From the cell containing the given text, extract its center point as [X, Y] coordinate. 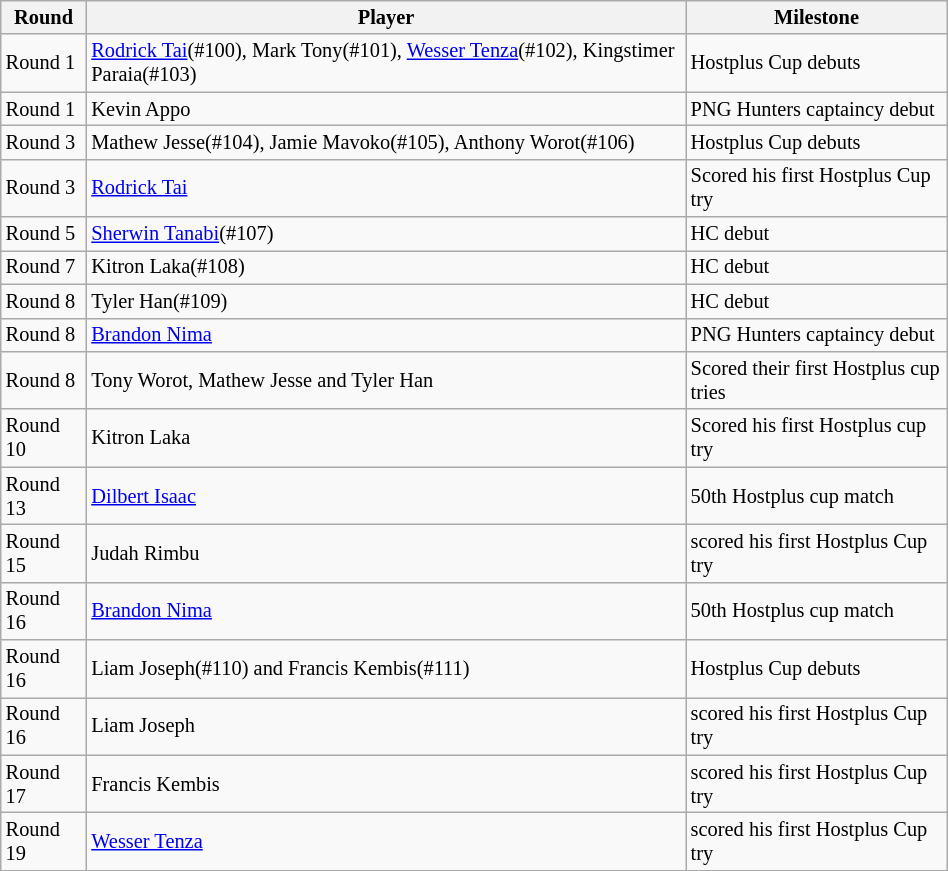
Round 17 [44, 784]
Kitron Laka [386, 438]
Wesser Tenza [386, 841]
Round 15 [44, 553]
Round 5 [44, 234]
Mathew Jesse(#104), Jamie Mavoko(#105), Anthony Worot(#106) [386, 142]
Liam Joseph(#110) and Francis Kembis(#111) [386, 669]
Round 7 [44, 267]
Round [44, 17]
Round 10 [44, 438]
Judah Rimbu [386, 553]
Liam Joseph [386, 726]
Rodrick Tai(#100), Mark Tony(#101), Wesser Tenza(#102), Kingstimer Paraia(#103) [386, 63]
Kitron Laka(#108) [386, 267]
Scored his first Hostplus Cup try [817, 188]
Tony Worot, Mathew Jesse and Tyler Han [386, 380]
Milestone [817, 17]
Scored his first Hostplus cup try [817, 438]
Rodrick Tai [386, 188]
Player [386, 17]
Francis Kembis [386, 784]
Sherwin Tanabi(#107) [386, 234]
Tyler Han(#109) [386, 301]
Kevin Appo [386, 109]
Scored their first Hostplus cup tries [817, 380]
Round 19 [44, 841]
Round 13 [44, 496]
Dilbert Isaac [386, 496]
